Capture the cell that displays the provided text and extract its (X, Y) central coordinate. 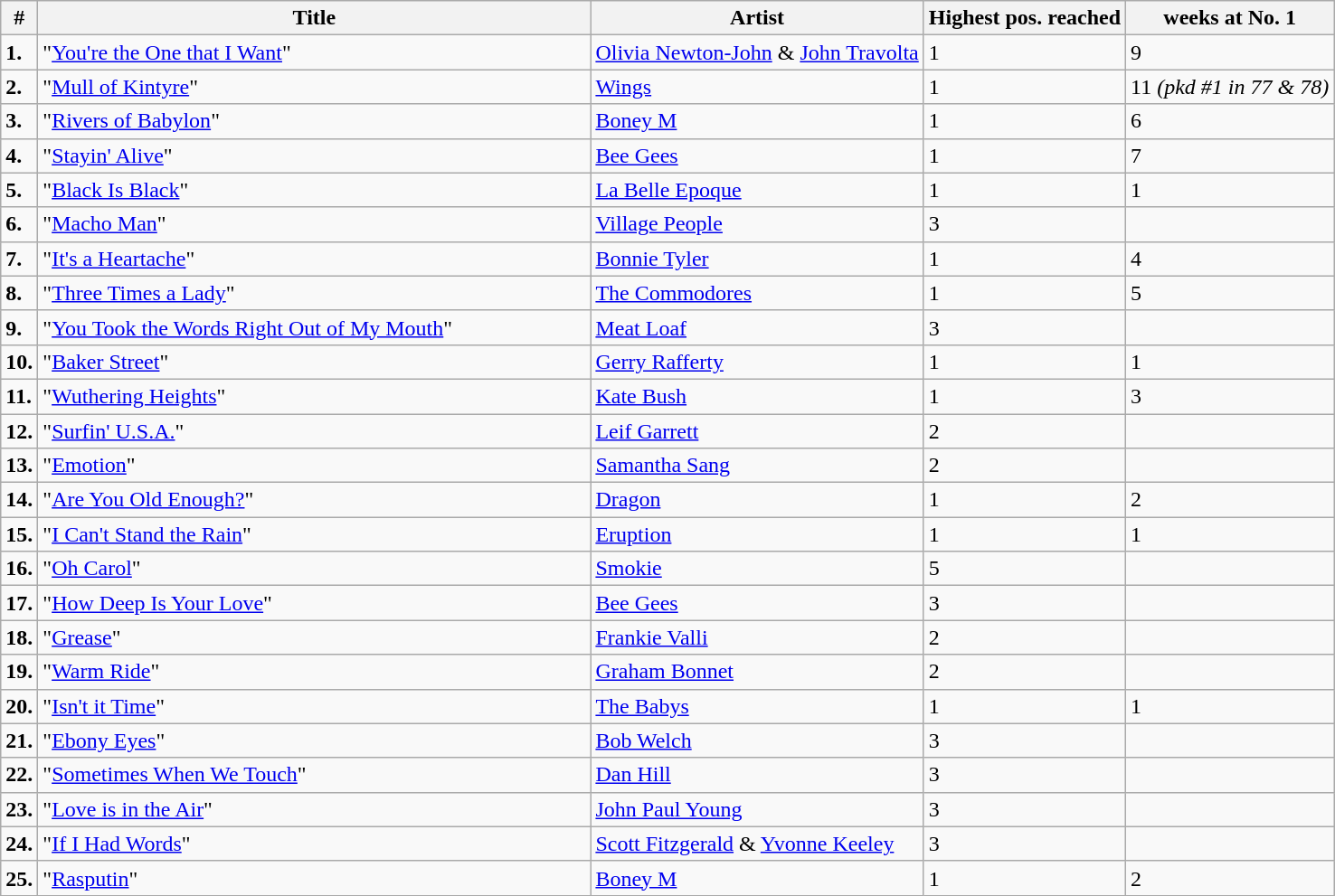
23. (20, 809)
"You Took the Words Right Out of My Mouth" (315, 327)
15. (20, 534)
"Isn't it Time" (315, 706)
"Mull of Kintyre" (315, 87)
Leif Garrett (757, 431)
# (20, 18)
"Grease" (315, 637)
1. (20, 52)
16. (20, 569)
9 (1230, 52)
Graham Bonnet (757, 672)
4 (1230, 259)
17. (20, 603)
Highest pos. reached (1024, 18)
4. (20, 156)
Olivia Newton-John & John Travolta (757, 52)
"Surfin' U.S.A." (315, 431)
The Commodores (757, 293)
"Love is in the Air" (315, 809)
The Babys (757, 706)
13. (20, 466)
Bonnie Tyler (757, 259)
"Wuthering Heights" (315, 396)
Scott Fitzgerald & Yvonne Keeley (757, 844)
Smokie (757, 569)
7 (1230, 156)
18. (20, 637)
La Belle Epoque (757, 190)
22. (20, 775)
"Sometimes When We Touch" (315, 775)
Meat Loaf (757, 327)
20. (20, 706)
7. (20, 259)
John Paul Young (757, 809)
"Emotion" (315, 466)
14. (20, 500)
24. (20, 844)
21. (20, 740)
19. (20, 672)
Kate Bush (757, 396)
"If I Had Words" (315, 844)
"Baker Street" (315, 362)
"It's a Heartache" (315, 259)
"Ebony Eyes" (315, 740)
11 (pkd #1 in 77 & 78) (1230, 87)
Artist (757, 18)
"Black Is Black" (315, 190)
Gerry Rafferty (757, 362)
Dan Hill (757, 775)
Title (315, 18)
12. (20, 431)
weeks at No. 1 (1230, 18)
Eruption (757, 534)
9. (20, 327)
Dragon (757, 500)
"I Can't Stand the Rain" (315, 534)
Frankie Valli (757, 637)
"Are You Old Enough?" (315, 500)
Bob Welch (757, 740)
6. (20, 224)
"Rasputin" (315, 878)
3. (20, 121)
"Rivers of Babylon" (315, 121)
Village People (757, 224)
6 (1230, 121)
"You're the One that I Want" (315, 52)
25. (20, 878)
2. (20, 87)
"Stayin' Alive" (315, 156)
Wings (757, 87)
5. (20, 190)
Samantha Sang (757, 466)
"Macho Man" (315, 224)
"Three Times a Lady" (315, 293)
"Warm Ride" (315, 672)
"Oh Carol" (315, 569)
"How Deep Is Your Love" (315, 603)
11. (20, 396)
8. (20, 293)
10. (20, 362)
